Locate the cell with the specified text and output its (X, Y) center coordinate. 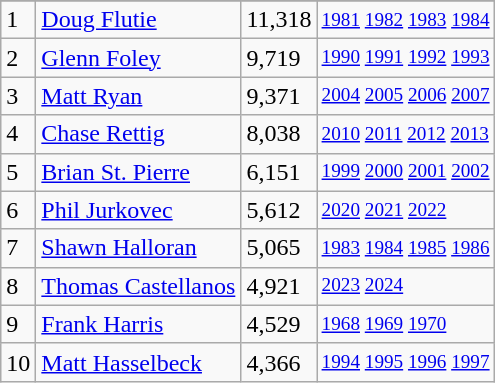
9,719 (279, 58)
9,371 (279, 96)
Phil Jurkovec (138, 210)
3 (18, 96)
Brian St. Pierre (138, 172)
Chase Rettig (138, 134)
Glenn Foley (138, 58)
Matt Ryan (138, 96)
Thomas Castellanos (138, 286)
1999 2000 2001 2002 (406, 172)
Matt Hasselbeck (138, 362)
Frank Harris (138, 324)
1968 1969 1970 (406, 324)
4,529 (279, 324)
2020 2021 2022 (406, 210)
10 (18, 362)
2010 2011 2012 2013 (406, 134)
1983 1984 1985 1986 (406, 248)
Shawn Halloran (138, 248)
4,366 (279, 362)
2 (18, 58)
1990 1991 1992 1993 (406, 58)
6,151 (279, 172)
5,612 (279, 210)
5,065 (279, 248)
7 (18, 248)
8,038 (279, 134)
4 (18, 134)
1981 1982 1983 1984 (406, 20)
8 (18, 286)
6 (18, 210)
2023 2024 (406, 286)
Doug Flutie (138, 20)
4,921 (279, 286)
11,318 (279, 20)
9 (18, 324)
5 (18, 172)
1994 1995 1996 1997 (406, 362)
1 (18, 20)
2004 2005 2006 2007 (406, 96)
